Determine the (x, y) coordinate at the center of the cell enclosing the given text.  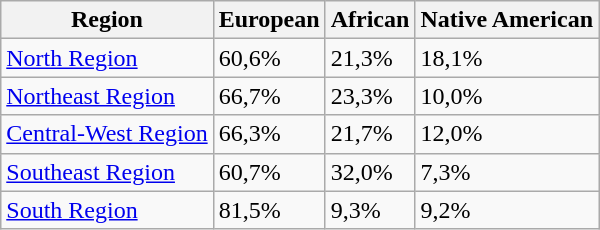
Northeast Region (107, 96)
9,3% (370, 210)
North Region (107, 58)
Region (107, 20)
18,1% (507, 58)
Southeast Region (107, 172)
21,3% (370, 58)
66,7% (269, 96)
32,0% (370, 172)
African (370, 20)
9,2% (507, 210)
South Region (107, 210)
81,5% (269, 210)
60,6% (269, 58)
7,3% (507, 172)
Native American (507, 20)
21,7% (370, 134)
23,3% (370, 96)
Central-West Region (107, 134)
60,7% (269, 172)
66,3% (269, 134)
10,0% (507, 96)
European (269, 20)
12,0% (507, 134)
